Determine the [X, Y] coordinate at the center of the cell enclosing the given text.  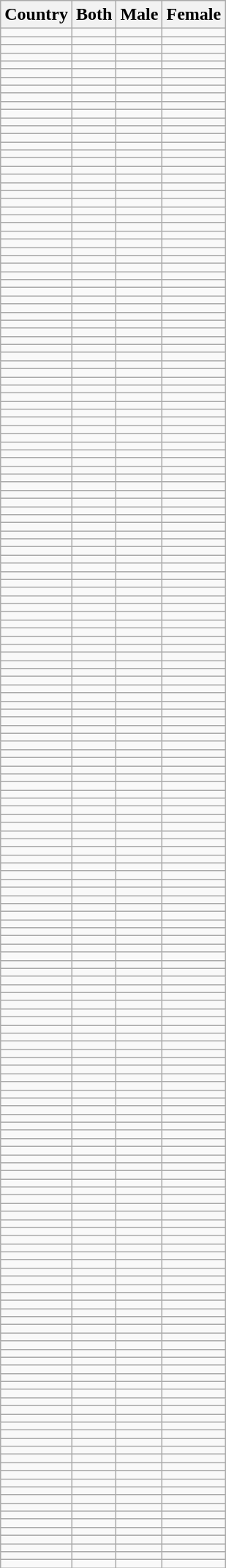
Male [139, 15]
Both [94, 15]
Country [37, 15]
Female [194, 15]
